For the text-containing cell, return its midpoint in [X, Y] coordinate format. 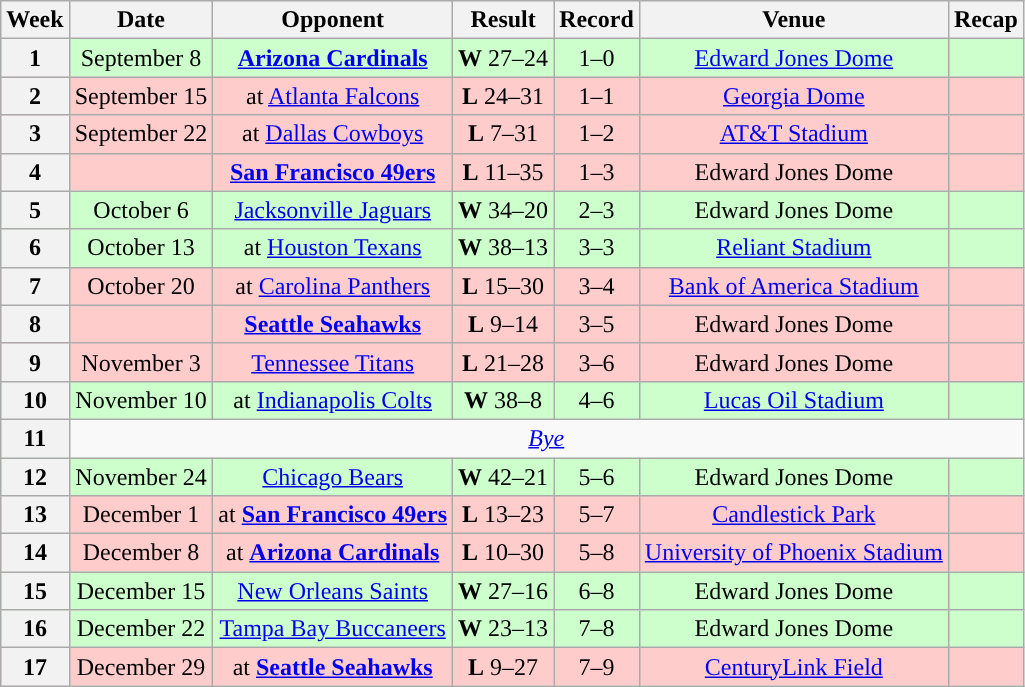
Lucas Oil Stadium [794, 400]
W 42–21 [504, 477]
November 10 [141, 400]
L 10–30 [504, 553]
4 [35, 172]
San Francisco 49ers [333, 172]
10 [35, 400]
December 15 [141, 591]
Bye [546, 438]
11 [35, 438]
13 [35, 515]
W 27–24 [504, 58]
September 8 [141, 58]
L 24–31 [504, 96]
7–9 [597, 667]
7 [35, 286]
Bank of America Stadium [794, 286]
L 15–30 [504, 286]
L 11–35 [504, 172]
5–6 [597, 477]
5 [35, 210]
6 [35, 248]
Tennessee Titans [333, 362]
9 [35, 362]
W 34–20 [504, 210]
Chicago Bears [333, 477]
L 7–31 [504, 134]
Record [597, 20]
16 [35, 629]
8 [35, 324]
L 9–27 [504, 667]
at San Francisco 49ers [333, 515]
Result [504, 20]
Week [35, 20]
at Seattle Seahawks [333, 667]
at Indianapolis Colts [333, 400]
L 13–23 [504, 515]
December 29 [141, 667]
1–3 [597, 172]
September 22 [141, 134]
Recap [986, 20]
W 27–16 [504, 591]
1–1 [597, 96]
at Dallas Cowboys [333, 134]
1 [35, 58]
December 1 [141, 515]
Tampa Bay Buccaneers [333, 629]
W 38–13 [504, 248]
5–8 [597, 553]
December 8 [141, 553]
4–6 [597, 400]
2–3 [597, 210]
7–8 [597, 629]
November 24 [141, 477]
Date [141, 20]
17 [35, 667]
L 21–28 [504, 362]
14 [35, 553]
Reliant Stadium [794, 248]
AT&T Stadium [794, 134]
Venue [794, 20]
1–0 [597, 58]
5–7 [597, 515]
3 [35, 134]
6–8 [597, 591]
W 23–13 [504, 629]
CenturyLink Field [794, 667]
L 9–14 [504, 324]
15 [35, 591]
1–2 [597, 134]
September 15 [141, 96]
Opponent [333, 20]
October 13 [141, 248]
at Carolina Panthers [333, 286]
3–5 [597, 324]
Candlestick Park [794, 515]
at Houston Texans [333, 248]
2 [35, 96]
Jacksonville Jaguars [333, 210]
October 20 [141, 286]
December 22 [141, 629]
3–3 [597, 248]
W 38–8 [504, 400]
12 [35, 477]
3–6 [597, 362]
Arizona Cardinals [333, 58]
3–4 [597, 286]
October 6 [141, 210]
University of Phoenix Stadium [794, 553]
at Arizona Cardinals [333, 553]
Seattle Seahawks [333, 324]
November 3 [141, 362]
at Atlanta Falcons [333, 96]
New Orleans Saints [333, 591]
Georgia Dome [794, 96]
